For the text-containing cell, return its midpoint in (x, y) coordinate format. 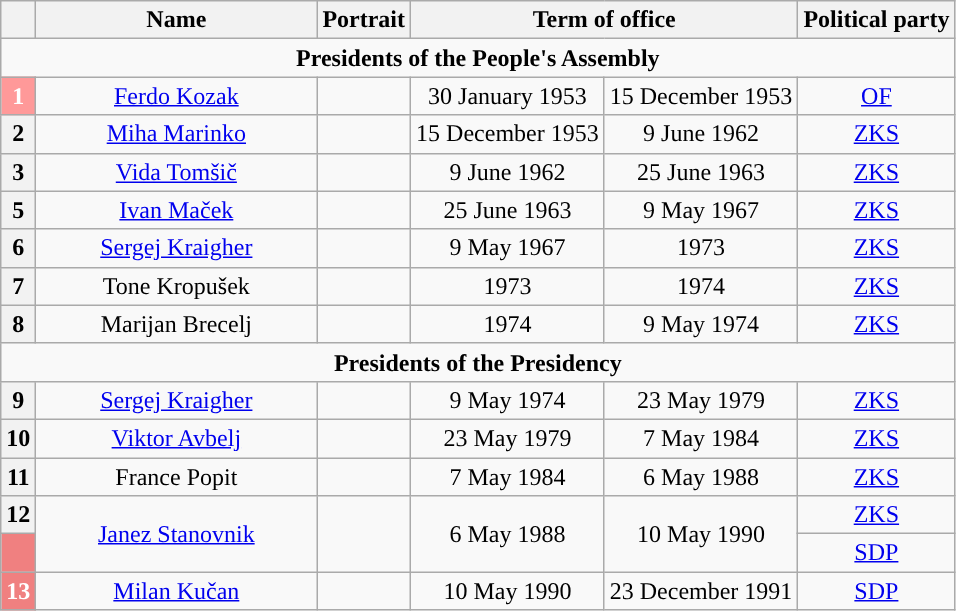
11 (18, 477)
12 (18, 515)
Name (176, 20)
Marijan Brecelj (176, 324)
10 (18, 438)
9 (18, 400)
Political party (876, 20)
1 (18, 96)
2 (18, 134)
Janez Stanovnik (176, 534)
Presidents of the Presidency (478, 362)
13 (18, 591)
OF (876, 96)
8 (18, 324)
Tone Kropušek (176, 286)
23 December 1991 (701, 591)
France Popit (176, 477)
6 (18, 248)
Viktor Avbelj (176, 438)
Ferdo Kozak (176, 96)
3 (18, 172)
Portrait (364, 20)
Ivan Maček (176, 210)
Miha Marinko (176, 134)
5 (18, 210)
Presidents of the People's Assembly (478, 58)
Vida Tomšič (176, 172)
7 (18, 286)
Term of office (604, 20)
Milan Kučan (176, 591)
30 January 1953 (508, 96)
